Return [X, Y] of the center of cell containing provided text 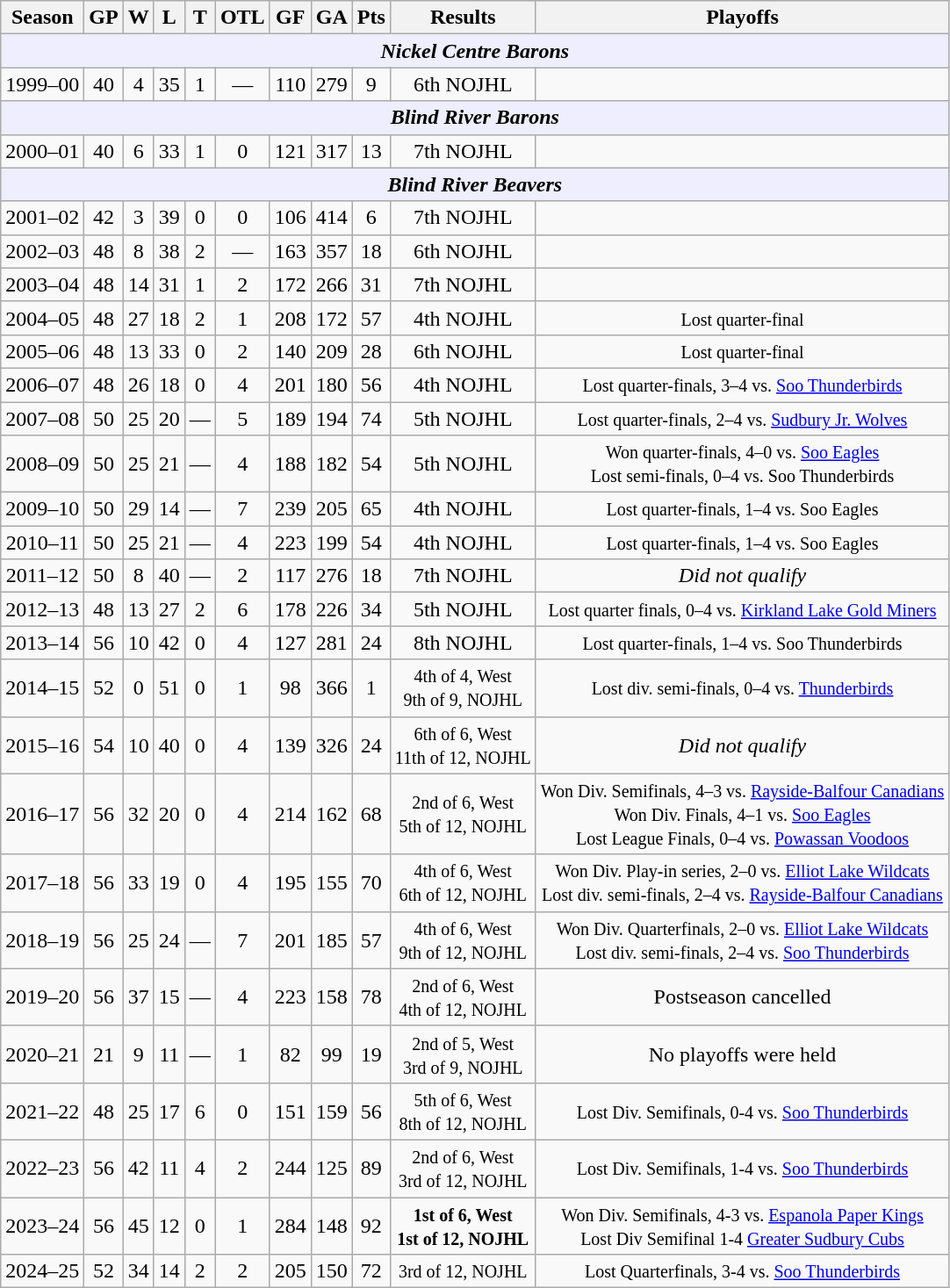
2nd of 6, West3rd of 12, NOJHL [463, 1168]
2023–24 [42, 1226]
98 [290, 688]
185 [332, 939]
29 [139, 509]
Season [42, 18]
125 [332, 1168]
92 [371, 1226]
4th of 4, West9th of 9, NOJHL [463, 688]
2006–07 [42, 385]
2016–17 [42, 814]
2021–22 [42, 1112]
4th of 6, West6th of 12, NOJHL [463, 883]
2009–10 [42, 509]
2nd of 6, West4th of 12, NOJHL [463, 997]
414 [332, 218]
W [139, 18]
284 [290, 1226]
159 [332, 1112]
Lost Quarterfinals, 3-4 vs. Soo Thunderbirds [743, 1271]
3 [139, 218]
188 [290, 464]
45 [139, 1226]
110 [290, 84]
6th of 6, West11th of 12, NOJHL [463, 745]
No playoffs were held [743, 1054]
Postseason cancelled [743, 997]
Results [463, 18]
2003–04 [42, 284]
3rd of 12, NOJHL [463, 1271]
Blind River Barons [475, 118]
70 [371, 883]
89 [371, 1168]
2018–19 [42, 939]
209 [332, 351]
12 [169, 1226]
Won Div. Play-in series, 2–0 vs. Elliot Lake WildcatsLost div. semi-finals, 2–4 vs. Rayside-Balfour Canadians [743, 883]
15 [169, 997]
279 [332, 84]
78 [371, 997]
2010–11 [42, 543]
Won Div. Quarterfinals, 2–0 vs. Elliot Lake WildcatsLost div. semi-finals, 2–4 vs. Soo Thunderbirds [743, 939]
2019–20 [42, 997]
239 [290, 509]
35 [169, 84]
2024–25 [42, 1271]
26 [139, 385]
68 [371, 814]
99 [332, 1054]
2013–14 [42, 643]
2005–06 [42, 351]
127 [290, 643]
226 [332, 609]
244 [290, 1168]
32 [139, 814]
150 [332, 1271]
140 [290, 351]
2017–18 [42, 883]
39 [169, 218]
317 [332, 151]
2020–21 [42, 1054]
Nickel Centre Barons [475, 51]
L [169, 18]
117 [290, 576]
2022–23 [42, 1168]
82 [290, 1054]
2007–08 [42, 419]
Pts [371, 18]
182 [332, 464]
1999–00 [42, 84]
2002–03 [42, 251]
2000–01 [42, 151]
Won quarter-finals, 4–0 vs. Soo EaglesLost semi-finals, 0–4 vs. Soo Thunderbirds [743, 464]
Playoffs [743, 18]
178 [290, 609]
8th NOJHL [463, 643]
151 [290, 1112]
1st of 6, West1st of 12, NOJHL [463, 1226]
189 [290, 419]
5th of 6, West8th of 12, NOJHL [463, 1112]
74 [371, 419]
266 [332, 284]
Lost quarter-finals, 2–4 vs. Sudbury Jr. Wolves [743, 419]
276 [332, 576]
139 [290, 745]
194 [332, 419]
Lost div. semi-finals, 0–4 vs. Thunderbirds [743, 688]
28 [371, 351]
Blind River Beavers [475, 184]
281 [332, 643]
5 [242, 419]
162 [332, 814]
163 [290, 251]
158 [332, 997]
65 [371, 509]
2015–16 [42, 745]
366 [332, 688]
38 [169, 251]
T [200, 18]
17 [169, 1112]
Lost quarter-finals, 3–4 vs. Soo Thunderbirds [743, 385]
GF [290, 18]
GP [104, 18]
2004–05 [42, 318]
Lost Div. Semifinals, 1-4 vs. Soo Thunderbirds [743, 1168]
GA [332, 18]
208 [290, 318]
195 [290, 883]
2nd of 6, West5th of 12, NOJHL [463, 814]
199 [332, 543]
2011–12 [42, 576]
2nd of 5, West3rd of 9, NOJHL [463, 1054]
2012–13 [42, 609]
72 [371, 1271]
37 [139, 997]
Lost quarter finals, 0–4 vs. Kirkland Lake Gold Miners [743, 609]
2014–15 [42, 688]
OTL [242, 18]
51 [169, 688]
106 [290, 218]
4th of 6, West9th of 12, NOJHL [463, 939]
Lost quarter-finals, 1–4 vs. Soo Thunderbirds [743, 643]
148 [332, 1226]
2008–09 [42, 464]
155 [332, 883]
Won Div. Semifinals, 4-3 vs. Espanola Paper KingsLost Div Semifinal 1-4 Greater Sudbury Cubs [743, 1226]
121 [290, 151]
214 [290, 814]
326 [332, 745]
Won Div. Semifinals, 4–3 vs. Rayside-Balfour CanadiansWon Div. Finals, 4–1 vs. Soo EaglesLost League Finals, 0–4 vs. Powassan Voodoos [743, 814]
180 [332, 385]
357 [332, 251]
Lost Div. Semifinals, 0-4 vs. Soo Thunderbirds [743, 1112]
2001–02 [42, 218]
